Determine the (x, y) coordinate at the center of the cell enclosing the given text.  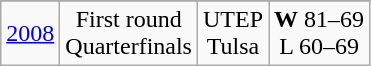
2008 (30, 34)
UTEPTulsa (232, 34)
W 81–69L 60–69 (320, 34)
First roundQuarterfinals (129, 34)
